Detect which cell encompasses the target text, then output its (x, y) center coordinate. 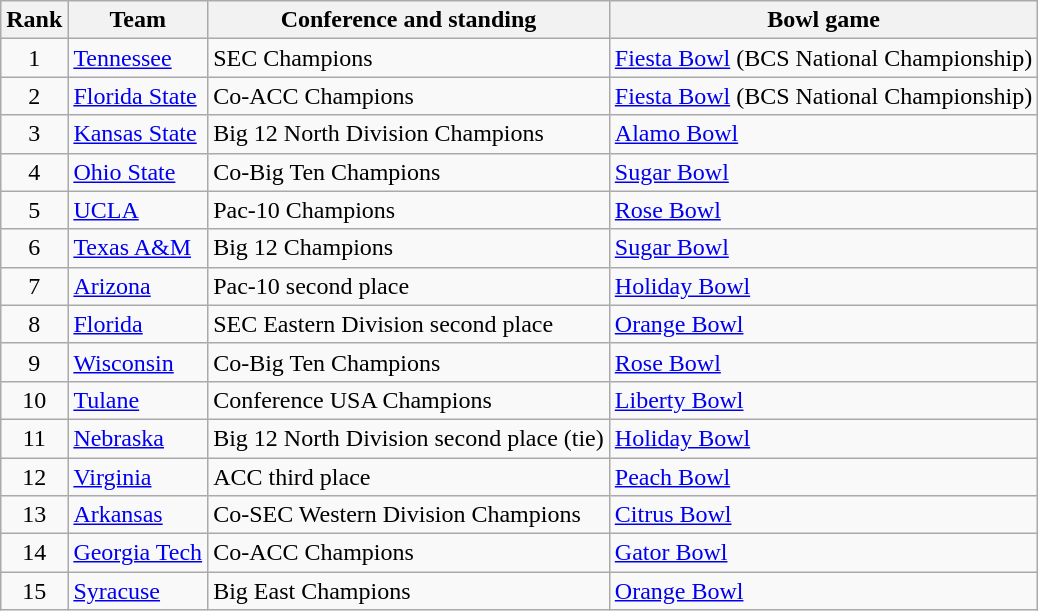
SEC Eastern Division second place (409, 324)
Team (138, 20)
14 (34, 553)
UCLA (138, 210)
Pac-10 second place (409, 286)
ACC third place (409, 477)
10 (34, 400)
Syracuse (138, 591)
Florida State (138, 96)
Peach Bowl (823, 477)
12 (34, 477)
Nebraska (138, 438)
6 (34, 248)
Conference and standing (409, 20)
9 (34, 362)
5 (34, 210)
Pac-10 Champions (409, 210)
Big 12 Champions (409, 248)
Big 12 North Division Champions (409, 134)
Big East Champions (409, 591)
Georgia Tech (138, 553)
1 (34, 58)
Tennessee (138, 58)
Conference USA Champions (409, 400)
SEC Champions (409, 58)
Arkansas (138, 515)
15 (34, 591)
Big 12 North Division second place (tie) (409, 438)
Co-SEC Western Division Champions (409, 515)
4 (34, 172)
Texas A&M (138, 248)
8 (34, 324)
2 (34, 96)
Florida (138, 324)
Rank (34, 20)
Citrus Bowl (823, 515)
Wisconsin (138, 362)
Liberty Bowl (823, 400)
Gator Bowl (823, 553)
Tulane (138, 400)
Alamo Bowl (823, 134)
Ohio State (138, 172)
3 (34, 134)
7 (34, 286)
Virginia (138, 477)
Bowl game (823, 20)
Kansas State (138, 134)
13 (34, 515)
11 (34, 438)
Arizona (138, 286)
